Identify which cell holds the provided text, then report its (X, Y) central coordinate. 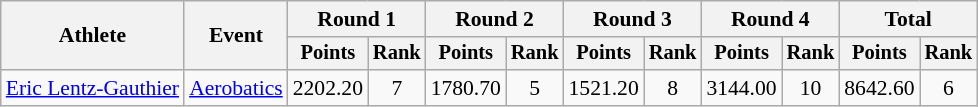
Aerobatics (236, 88)
Athlete (92, 36)
1780.70 (466, 88)
8642.60 (879, 88)
Event (236, 36)
7 (397, 88)
8 (673, 88)
Round 4 (770, 19)
Round 1 (357, 19)
10 (811, 88)
Round 2 (495, 19)
3144.00 (741, 88)
6 (949, 88)
1521.20 (603, 88)
5 (535, 88)
Round 3 (632, 19)
Total (908, 19)
2202.20 (328, 88)
Eric Lentz-Gauthier (92, 88)
